Locate the cell with the specified text and output its (x, y) center coordinate. 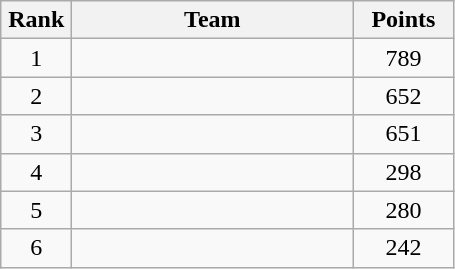
298 (404, 172)
651 (404, 134)
789 (404, 58)
652 (404, 96)
4 (36, 172)
242 (404, 248)
Team (212, 20)
1 (36, 58)
2 (36, 96)
6 (36, 248)
Points (404, 20)
5 (36, 210)
3 (36, 134)
280 (404, 210)
Rank (36, 20)
